Locate the cell with the specified text and output its [X, Y] center coordinate. 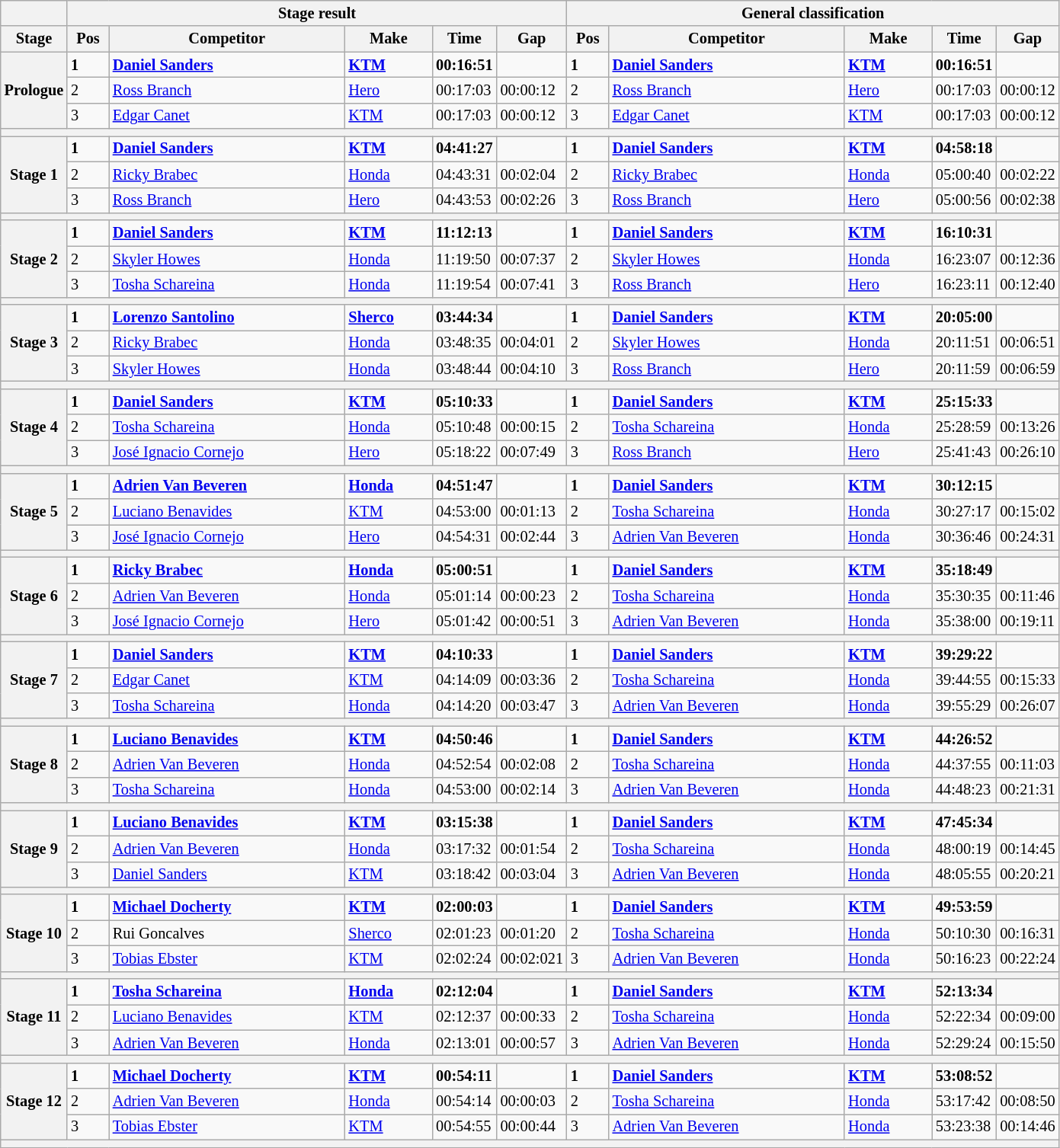
Stage 8 [34, 765]
30:36:46 [964, 537]
Lorenzo Santolino [227, 318]
20:05:00 [964, 318]
25:15:33 [964, 401]
00:02:26 [532, 200]
53:17:42 [964, 1102]
02:00:03 [464, 907]
04:14:20 [464, 705]
00:02:021 [532, 958]
00:04:01 [532, 343]
48:05:55 [964, 875]
25:28:59 [964, 427]
00:07:37 [532, 259]
00:02:22 [1027, 174]
00:22:24 [1027, 958]
04:58:18 [964, 149]
00:01:13 [532, 511]
35:30:35 [964, 596]
00:15:02 [1027, 511]
00:07:49 [532, 452]
00:00:15 [532, 427]
03:18:42 [464, 875]
04:52:54 [464, 764]
00:13:26 [1027, 427]
00:21:31 [1027, 790]
11:19:50 [464, 259]
00:07:41 [532, 284]
03:44:34 [464, 318]
05:00:40 [964, 174]
Stage 5 [34, 512]
00:14:45 [1027, 849]
04:54:31 [464, 537]
00:09:00 [1027, 1017]
Stage result [317, 13]
00:01:54 [532, 849]
03:17:32 [464, 849]
53:23:38 [964, 1127]
00:20:21 [1027, 875]
Prologue [34, 90]
00:03:04 [532, 875]
25:41:43 [964, 452]
50:16:23 [964, 958]
02:13:01 [464, 1043]
00:26:10 [1027, 452]
04:43:53 [464, 200]
00:02:14 [532, 790]
04:41:27 [464, 149]
05:10:33 [464, 401]
05:01:14 [464, 596]
39:29:22 [964, 654]
35:18:49 [964, 570]
30:12:15 [964, 486]
16:23:07 [964, 259]
00:00:57 [532, 1043]
Stage 11 [34, 1018]
00:54:11 [464, 1076]
Stage 1 [34, 174]
00:02:08 [532, 764]
16:23:11 [964, 284]
00:54:55 [464, 1127]
00:11:03 [1027, 764]
02:02:24 [464, 958]
02:12:37 [464, 1017]
04:43:31 [464, 174]
00:02:38 [1027, 200]
35:38:00 [964, 622]
Stage 9 [34, 849]
00:00:23 [532, 596]
20:11:59 [964, 369]
44:26:52 [964, 739]
48:00:19 [964, 849]
00:00:51 [532, 622]
00:15:33 [1027, 680]
00:26:07 [1027, 705]
00:08:50 [1027, 1102]
30:27:17 [964, 511]
00:11:46 [1027, 596]
04:51:47 [464, 486]
44:37:55 [964, 764]
00:14:46 [1027, 1127]
Stage 12 [34, 1102]
02:12:04 [464, 992]
47:45:34 [964, 823]
00:24:31 [1027, 537]
03:15:38 [464, 823]
00:00:33 [532, 1017]
00:00:03 [532, 1102]
00:06:59 [1027, 369]
16:10:31 [964, 233]
53:08:52 [964, 1076]
04:50:46 [464, 739]
11:19:54 [464, 284]
49:53:59 [964, 907]
00:03:36 [532, 680]
00:19:11 [1027, 622]
00:15:50 [1027, 1043]
00:12:40 [1027, 284]
00:03:47 [532, 705]
04:10:33 [464, 654]
04:14:09 [464, 680]
03:48:44 [464, 369]
11:12:13 [464, 233]
05:10:48 [464, 427]
00:06:51 [1027, 343]
52:13:34 [964, 992]
Stage 10 [34, 932]
39:55:29 [964, 705]
00:02:04 [532, 174]
39:44:55 [964, 680]
Rui Goncalves [227, 933]
00:54:14 [464, 1102]
Stage 4 [34, 427]
03:48:35 [464, 343]
20:11:51 [964, 343]
05:00:56 [964, 200]
00:00:44 [532, 1127]
Stage [34, 39]
52:29:24 [964, 1043]
Stage 3 [34, 343]
52:22:34 [964, 1017]
Stage 7 [34, 680]
00:16:31 [1027, 933]
05:01:42 [464, 622]
General classification [813, 13]
00:12:36 [1027, 259]
05:00:51 [464, 570]
05:18:22 [464, 452]
00:01:20 [532, 933]
Stage 2 [34, 259]
50:10:30 [964, 933]
00:02:44 [532, 537]
Stage 6 [34, 596]
02:01:23 [464, 933]
00:04:10 [532, 369]
44:48:23 [964, 790]
